Provide the (x, y) coordinate of the cell's center where the given text is located.  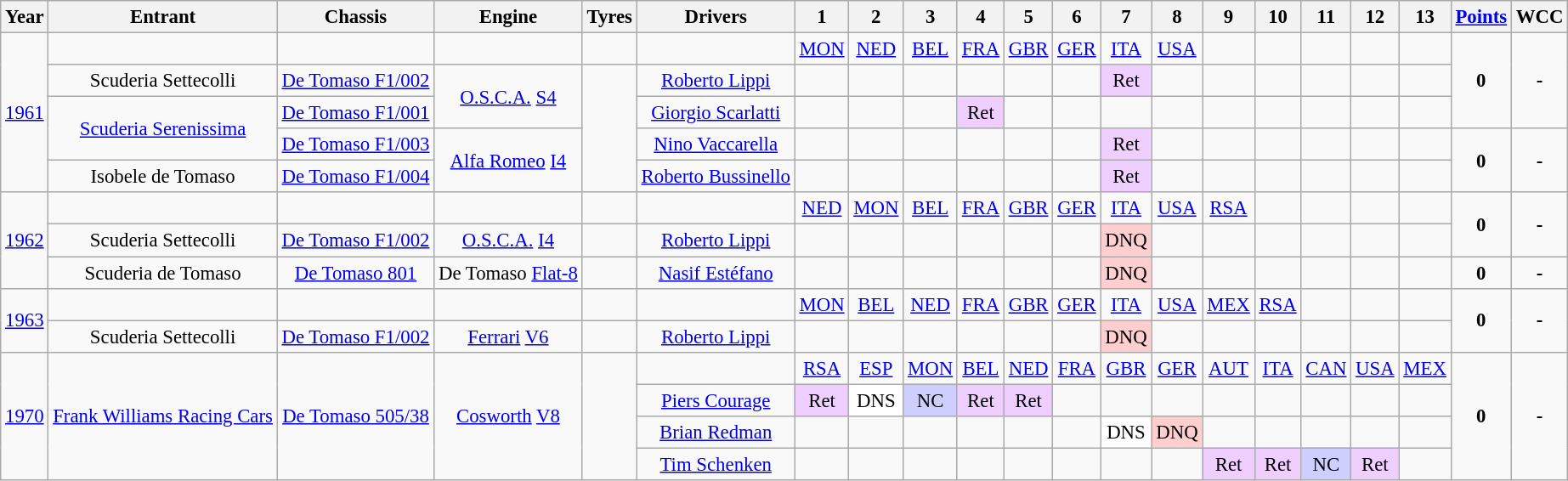
Tim Schenken (716, 464)
Isobele de Tomaso (163, 177)
1961 (25, 113)
1963 (25, 320)
12 (1375, 17)
8 (1177, 17)
De Tomaso 801 (355, 273)
Scuderia de Tomaso (163, 273)
Cosworth V8 (508, 416)
11 (1326, 17)
Entrant (163, 17)
Chassis (355, 17)
Drivers (716, 17)
Ferrari V6 (508, 337)
De Tomaso 505/38 (355, 416)
ESP (876, 368)
CAN (1326, 368)
De Tomaso F1/003 (355, 144)
6 (1077, 17)
WCC (1540, 17)
O.S.C.A. I4 (508, 240)
Nasif Estéfano (716, 273)
De Tomaso F1/004 (355, 177)
Scuderia Serenissima (163, 129)
Points (1480, 17)
1970 (25, 416)
Tyres (609, 17)
7 (1126, 17)
Roberto Bussinello (716, 177)
Giorgio Scarlatti (716, 113)
5 (1028, 17)
AUT (1229, 368)
Engine (508, 17)
3 (931, 17)
Nino Vaccarella (716, 144)
Piers Courage (716, 400)
Brian Redman (716, 433)
1962 (25, 240)
4 (981, 17)
Year (25, 17)
13 (1424, 17)
10 (1278, 17)
1 (822, 17)
O.S.C.A. S4 (508, 97)
De Tomaso Flat-8 (508, 273)
De Tomaso F1/001 (355, 113)
Alfa Romeo I4 (508, 160)
2 (876, 17)
9 (1229, 17)
Frank Williams Racing Cars (163, 416)
